From the cell containing the given text, extract its center point as (X, Y) coordinate. 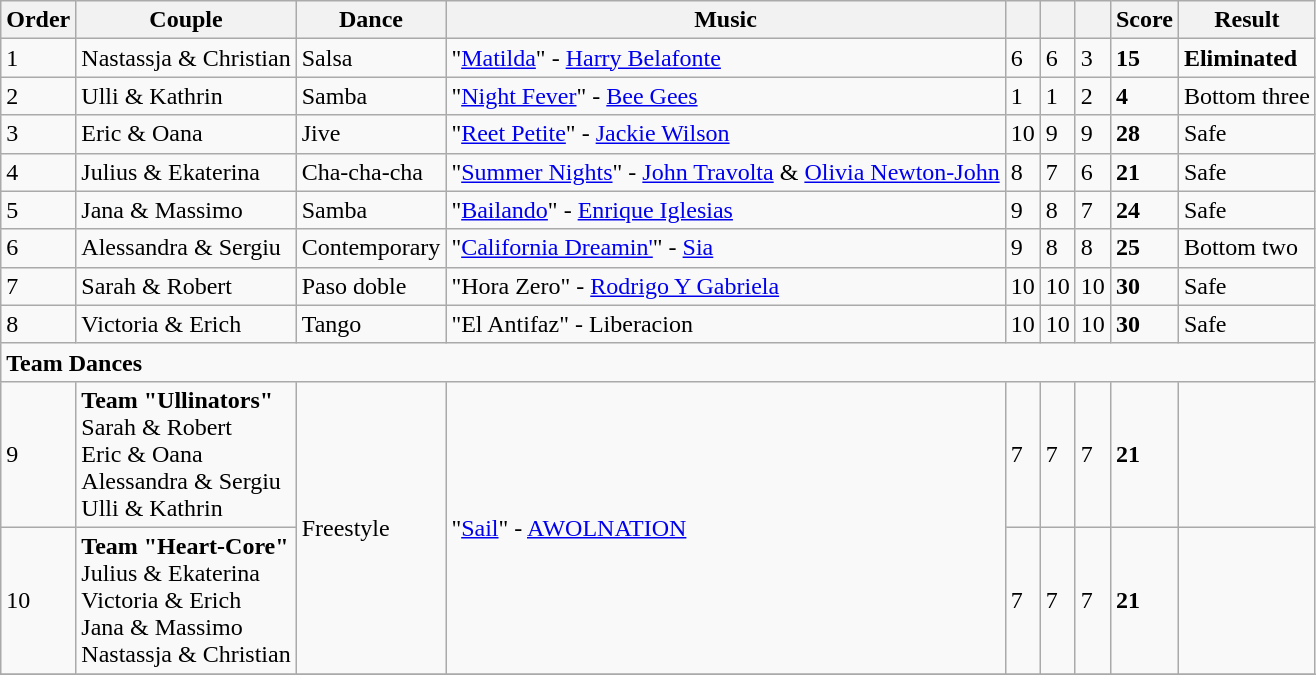
5 (38, 210)
"Reet Petite" - Jackie Wilson (726, 134)
Bottom three (1246, 96)
Cha-cha-cha (371, 172)
Alessandra & Sergiu (186, 248)
Jana & Massimo (186, 210)
"California Dreamin'" - Sia (726, 248)
Order (38, 20)
"El Antifaz" - Liberacion (726, 324)
15 (1144, 58)
Ulli & Kathrin (186, 96)
"Night Fever" - Bee Gees (726, 96)
Victoria & Erich (186, 324)
"Summer Nights" - John Travolta & Olivia Newton-John (726, 172)
Result (1246, 20)
Salsa (371, 58)
Eliminated (1246, 58)
"Sail" - AWOLNATION (726, 527)
Eric & Oana (186, 134)
Bottom two (1246, 248)
"Hora Zero" - Rodrigo Y Gabriela (726, 286)
Nastassja & Christian (186, 58)
Tango (371, 324)
Jive (371, 134)
24 (1144, 210)
"Matilda" - Harry Belafonte (726, 58)
Team "Ullinators"Sarah & RobertEric & OanaAlessandra & SergiuUlli & Kathrin (186, 454)
Paso doble (371, 286)
Freestyle (371, 527)
Sarah & Robert (186, 286)
Music (726, 20)
Julius & Ekaterina (186, 172)
Dance (371, 20)
Contemporary (371, 248)
25 (1144, 248)
Team "Heart-Core"Julius & EkaterinaVictoria & ErichJana & MassimoNastassja & Christian (186, 600)
28 (1144, 134)
Team Dances (658, 362)
Score (1144, 20)
"Bailando" - Enrique Iglesias (726, 210)
Couple (186, 20)
